Locate the cell with the specified text and output its (X, Y) center coordinate. 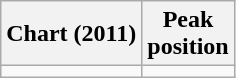
Chart (2011) (72, 34)
Peakposition (188, 34)
